Search for the cell housing the specified text and yield its (X, Y) center coordinate. 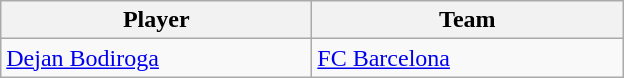
Team (468, 20)
Player (156, 20)
FC Barcelona (468, 58)
Dejan Bodiroga (156, 58)
